Locate the cell with the specified text and output its (x, y) center coordinate. 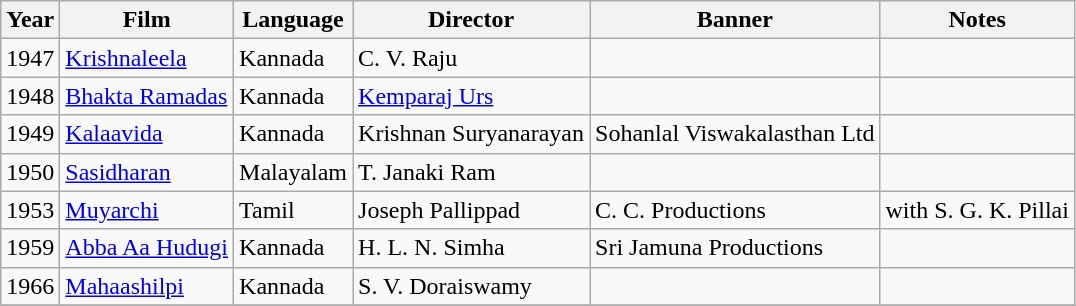
1948 (30, 96)
Kemparaj Urs (472, 96)
C. V. Raju (472, 58)
Film (147, 20)
Year (30, 20)
Mahaashilpi (147, 286)
Director (472, 20)
with S. G. K. Pillai (977, 210)
Kalaavida (147, 134)
Banner (735, 20)
Muyarchi (147, 210)
H. L. N. Simha (472, 248)
Language (294, 20)
Krishnaleela (147, 58)
1959 (30, 248)
1966 (30, 286)
Sri Jamuna Productions (735, 248)
Malayalam (294, 172)
1950 (30, 172)
Bhakta Ramadas (147, 96)
1949 (30, 134)
Tamil (294, 210)
1947 (30, 58)
Abba Aa Hudugi (147, 248)
Sasidharan (147, 172)
S. V. Doraiswamy (472, 286)
Notes (977, 20)
T. Janaki Ram (472, 172)
C. C. Productions (735, 210)
Joseph Pallippad (472, 210)
Krishnan Suryanarayan (472, 134)
1953 (30, 210)
Sohanlal Viswakalasthan Ltd (735, 134)
